Output the [X, Y] coordinate of the center of the cell containing the given text.  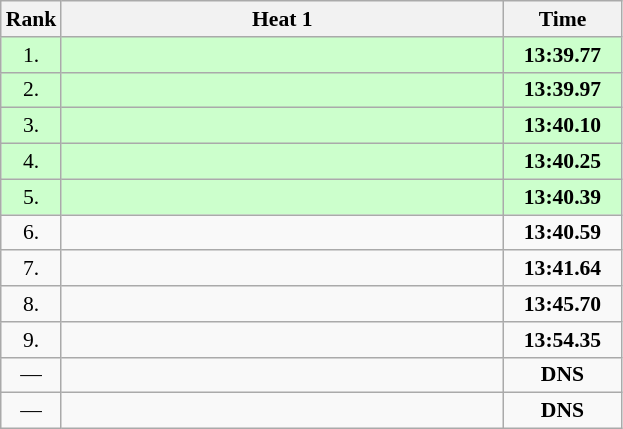
9. [32, 340]
13:45.70 [562, 304]
13:40.25 [562, 162]
8. [32, 304]
1. [32, 55]
7. [32, 269]
13:40.10 [562, 126]
13:39.97 [562, 90]
4. [32, 162]
Time [562, 19]
13:41.64 [562, 269]
Heat 1 [282, 19]
3. [32, 126]
5. [32, 197]
13:40.59 [562, 233]
2. [32, 90]
6. [32, 233]
13:39.77 [562, 55]
13:40.39 [562, 197]
Rank [32, 19]
13:54.35 [562, 340]
